Identify which cell holds the provided text, then report its (X, Y) central coordinate. 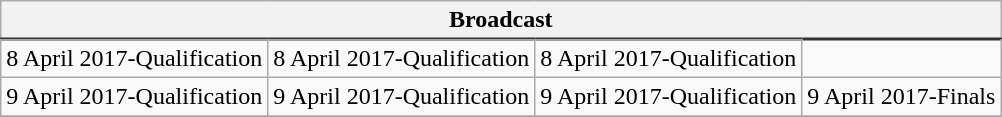
Broadcast (501, 20)
9 April 2017-Finals (902, 97)
